Scan for the cell matching the given text and deliver its [X, Y] coordinate at center. 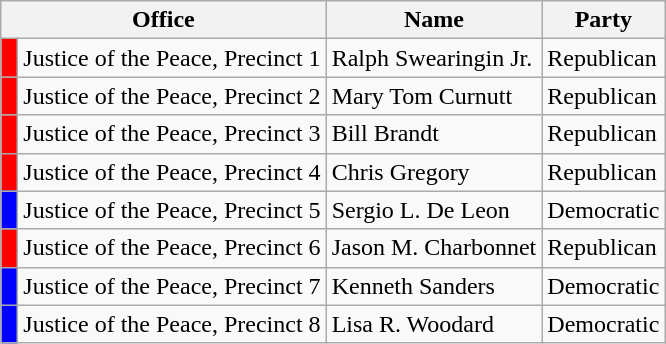
Party [604, 20]
Bill Brandt [434, 134]
Justice of the Peace, Precinct 1 [172, 58]
Kenneth Sanders [434, 286]
Justice of the Peace, Precinct 5 [172, 210]
Sergio L. De Leon [434, 210]
Justice of the Peace, Precinct 2 [172, 96]
Jason M. Charbonnet [434, 248]
Justice of the Peace, Precinct 4 [172, 172]
Justice of the Peace, Precinct 8 [172, 324]
Office [164, 20]
Mary Tom Curnutt [434, 96]
Name [434, 20]
Justice of the Peace, Precinct 7 [172, 286]
Justice of the Peace, Precinct 3 [172, 134]
Justice of the Peace, Precinct 6 [172, 248]
Ralph Swearingin Jr. [434, 58]
Lisa R. Woodard [434, 324]
Chris Gregory [434, 172]
